Locate the cell with the specified text and output its (X, Y) center coordinate. 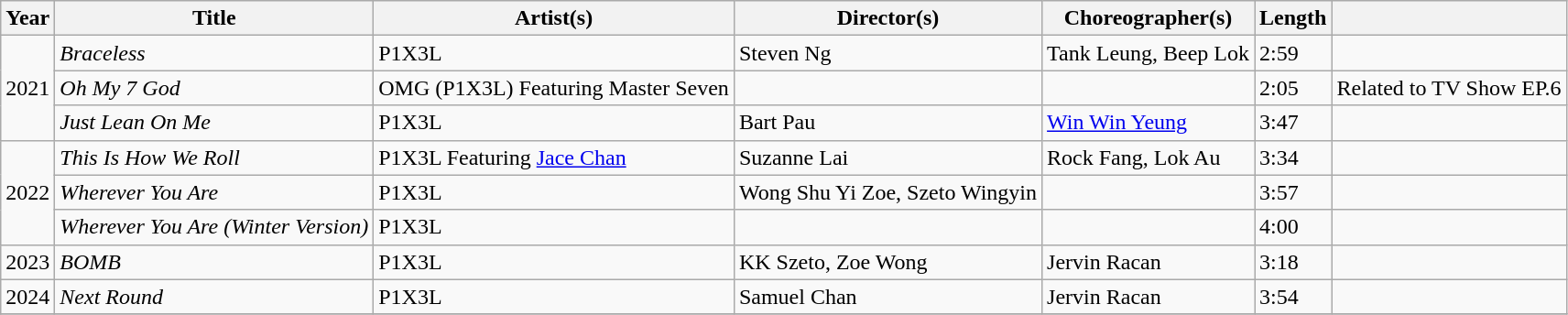
2023 (27, 262)
2:59 (1293, 53)
Director(s) (887, 18)
Wong Shu Yi Zoe, Szeto Wingyin (887, 192)
Rock Fang, Lok Au (1149, 157)
P1X3L Featuring Jace Chan (554, 157)
3:47 (1293, 123)
Wherever You Are (214, 192)
Braceless (214, 53)
Next Round (214, 297)
Related to TV Show EP.6 (1449, 88)
Title (214, 18)
Tank Leung, Beep Lok (1149, 53)
OMG (P1X3L) Featuring Master Seven (554, 88)
This Is How We Roll (214, 157)
Suzanne Lai (887, 157)
Just Lean On Me (214, 123)
Samuel Chan (887, 297)
2022 (27, 192)
BOMB (214, 262)
3:18 (1293, 262)
3:34 (1293, 157)
Oh My 7 God (214, 88)
3:57 (1293, 192)
Year (27, 18)
2024 (27, 297)
Artist(s) (554, 18)
2:05 (1293, 88)
Win Win Yeung (1149, 123)
4:00 (1293, 227)
KK Szeto, Zoe Wong (887, 262)
2021 (27, 88)
3:54 (1293, 297)
Length (1293, 18)
Choreographer(s) (1149, 18)
Steven Ng (887, 53)
Bart Pau (887, 123)
Wherever You Are (Winter Version) (214, 227)
